Extract the (X, Y) coordinate from the center of the cell holding the provided text.  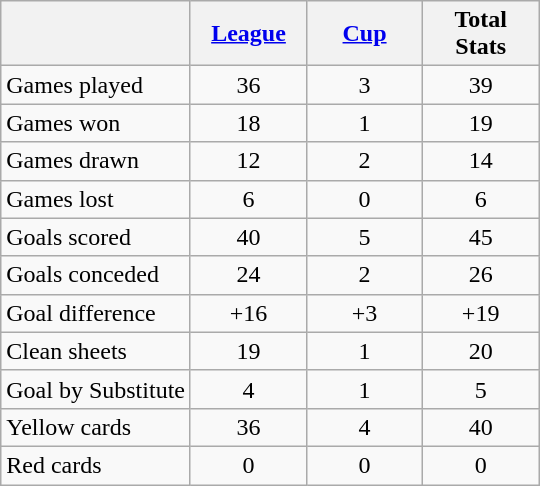
18 (248, 123)
Games lost (96, 199)
Games drawn (96, 161)
Goals scored (96, 237)
Clean sheets (96, 351)
+16 (248, 313)
3 (365, 85)
12 (248, 161)
14 (481, 161)
39 (481, 85)
Red cards (96, 465)
Goal difference (96, 313)
Yellow cards (96, 427)
Games played (96, 85)
24 (248, 275)
Total Stats (481, 34)
Games won (96, 123)
League (248, 34)
Goals conceded (96, 275)
26 (481, 275)
+3 (365, 313)
Goal by Substitute (96, 389)
Cup (365, 34)
+19 (481, 313)
20 (481, 351)
45 (481, 237)
